Locate the cell with the specified text and output its [X, Y] center coordinate. 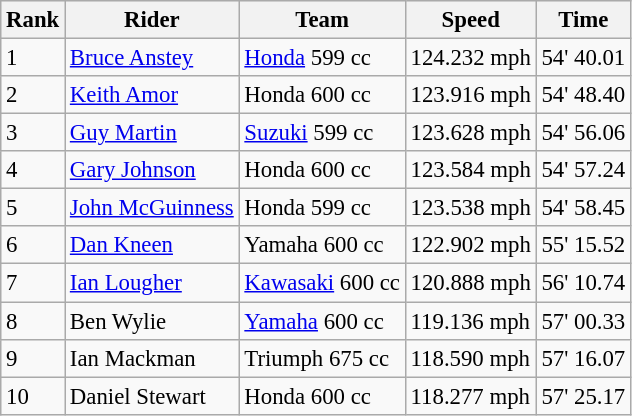
Kawasaki 600 cc [322, 283]
124.232 mph [470, 58]
Keith Amor [152, 95]
Ian Mackman [152, 358]
123.538 mph [470, 208]
119.136 mph [470, 321]
5 [33, 208]
123.916 mph [470, 95]
54' 56.06 [583, 133]
57' 25.17 [583, 396]
123.584 mph [470, 170]
Suzuki 599 cc [322, 133]
118.590 mph [470, 358]
54' 40.01 [583, 58]
122.902 mph [470, 245]
57' 00.33 [583, 321]
Dan Kneen [152, 245]
118.277 mph [470, 396]
Rider [152, 20]
Time [583, 20]
1 [33, 58]
Gary Johnson [152, 170]
56' 10.74 [583, 283]
John McGuinness [152, 208]
120.888 mph [470, 283]
7 [33, 283]
Guy Martin [152, 133]
Ian Lougher [152, 283]
10 [33, 396]
Triumph 675 cc [322, 358]
54' 58.45 [583, 208]
4 [33, 170]
3 [33, 133]
57' 16.07 [583, 358]
9 [33, 358]
Speed [470, 20]
54' 57.24 [583, 170]
Daniel Stewart [152, 396]
6 [33, 245]
8 [33, 321]
123.628 mph [470, 133]
Bruce Anstey [152, 58]
54' 48.40 [583, 95]
2 [33, 95]
Team [322, 20]
Ben Wylie [152, 321]
Rank [33, 20]
55' 15.52 [583, 245]
